Search for the cell housing the specified text and yield its (x, y) center coordinate. 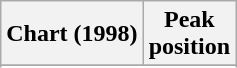
Peakposition (189, 34)
Chart (1998) (72, 34)
